Detect which cell encompasses the target text, then output its (X, Y) center coordinate. 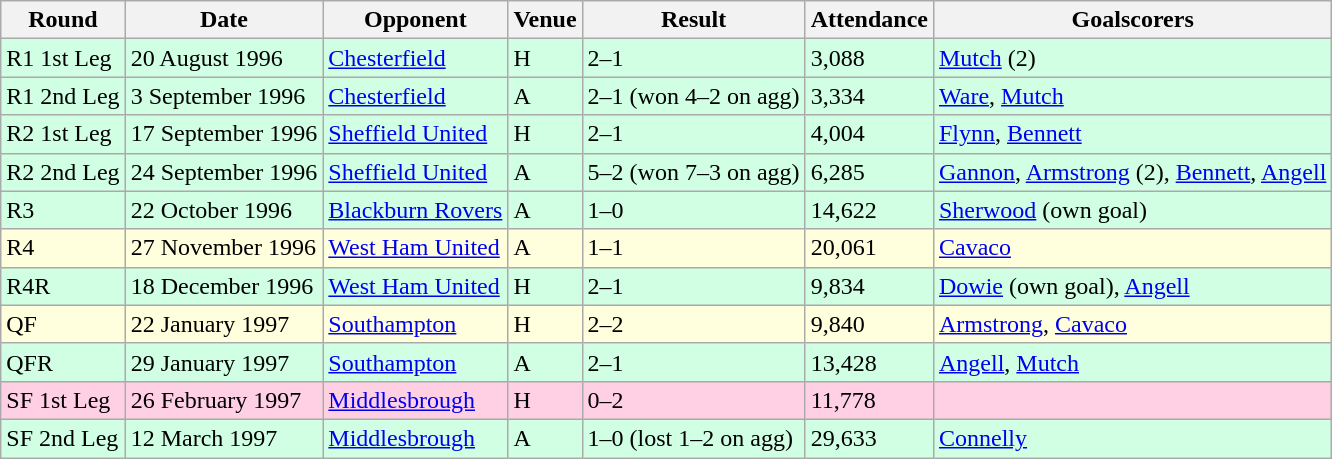
Armstrong, Cavaco (1132, 324)
Ware, Mutch (1132, 96)
0–2 (694, 400)
2–2 (694, 324)
R2 2nd Leg (63, 172)
Attendance (869, 20)
Angell, Mutch (1132, 362)
SF 2nd Leg (63, 438)
6,285 (869, 172)
26 February 1997 (224, 400)
14,622 (869, 210)
Venue (545, 20)
Opponent (416, 20)
Blackburn Rovers (416, 210)
R4R (63, 286)
Goalscorers (1132, 20)
5–2 (won 7–3 on agg) (694, 172)
3 September 1996 (224, 96)
QF (63, 324)
Sherwood (own goal) (1132, 210)
R3 (63, 210)
Dowie (own goal), Angell (1132, 286)
SF 1st Leg (63, 400)
3,334 (869, 96)
Connelly (1132, 438)
17 September 1996 (224, 134)
QFR (63, 362)
R1 2nd Leg (63, 96)
9,840 (869, 324)
Round (63, 20)
1–0 (694, 210)
Cavaco (1132, 248)
22 October 1996 (224, 210)
1–1 (694, 248)
20 August 1996 (224, 58)
Gannon, Armstrong (2), Bennett, Angell (1132, 172)
24 September 1996 (224, 172)
2–1 (won 4–2 on agg) (694, 96)
1–0 (lost 1–2 on agg) (694, 438)
R4 (63, 248)
22 January 1997 (224, 324)
Date (224, 20)
29 January 1997 (224, 362)
4,004 (869, 134)
29,633 (869, 438)
11,778 (869, 400)
9,834 (869, 286)
R1 1st Leg (63, 58)
R2 1st Leg (63, 134)
27 November 1996 (224, 248)
Flynn, Bennett (1132, 134)
Result (694, 20)
Mutch (2) (1132, 58)
20,061 (869, 248)
13,428 (869, 362)
18 December 1996 (224, 286)
12 March 1997 (224, 438)
3,088 (869, 58)
